Detect which cell encompasses the target text, then output its (X, Y) center coordinate. 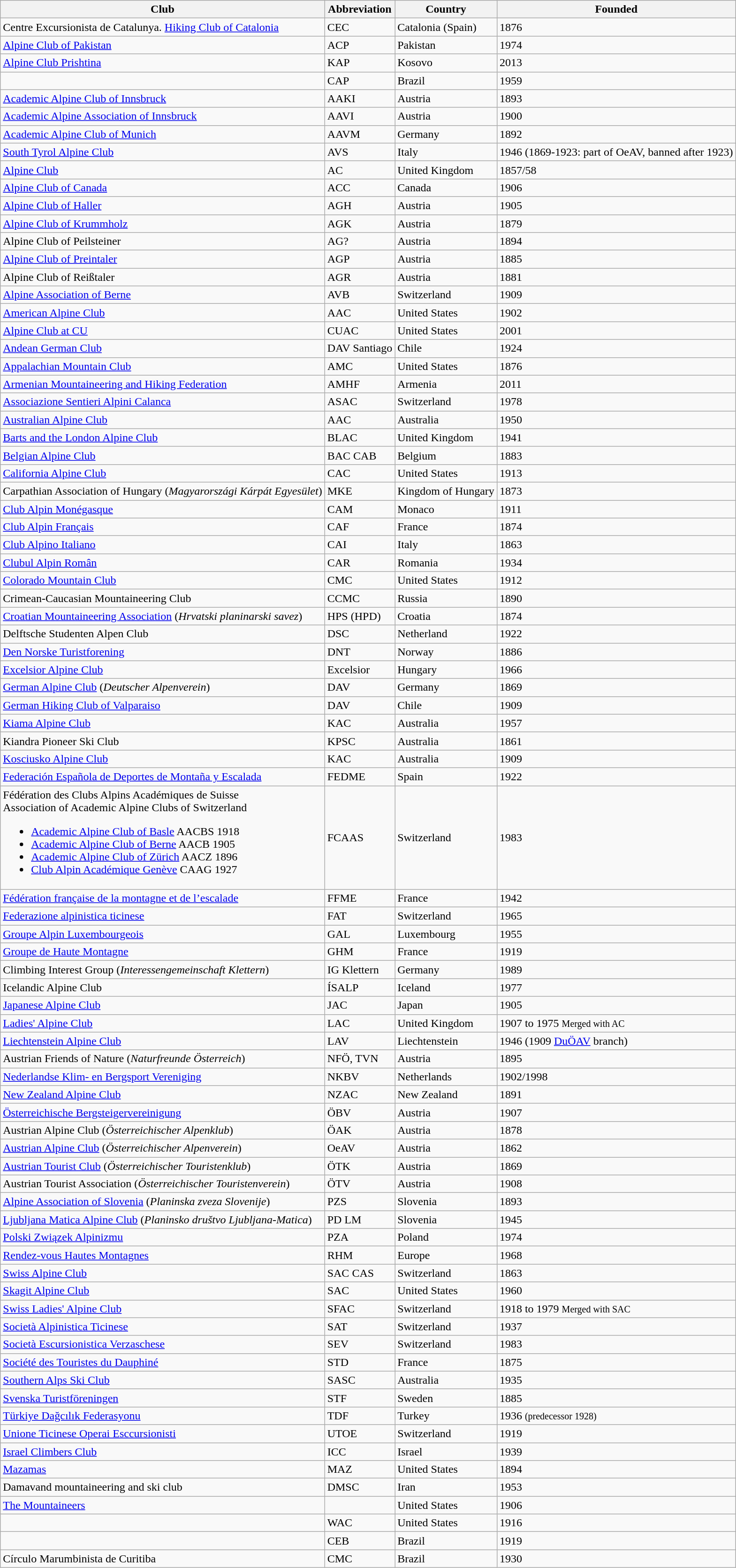
GHM (360, 952)
ASAC (360, 402)
FAT (360, 916)
Belgian Alpine Club (162, 455)
AAKI (360, 98)
Fédération française de la montagne et de l’escalade (162, 898)
1950 (616, 420)
AMHF (360, 384)
Svenska Turistföreningen (162, 1398)
ÍSALP (360, 988)
ICC (360, 1451)
1941 (616, 437)
Société des Touristes du Dauphiné (162, 1362)
1945 (616, 1220)
TDF (360, 1416)
CAI (360, 545)
Spain (446, 776)
Romania (446, 563)
CEC (360, 27)
Centre Excursionista de Catalunya. Hiking Club of Catalonia (162, 27)
1908 (616, 1184)
AMC (360, 366)
Netherland (446, 634)
DMSC (360, 1487)
PZA (360, 1237)
ÖBV (360, 1112)
Austrian Tourist Club (Österreichischer Touristenklub) (162, 1166)
1875 (616, 1362)
1966 (616, 670)
Europe (446, 1255)
DSC (360, 634)
Austrian Tourist Association (Österreichischer Touristenverein) (162, 1184)
CCMC (360, 598)
1892 (616, 134)
Alpine Association of Slovenia (Planinska zveza Slovenije) (162, 1202)
German Hiking Club of Valparaiso (162, 705)
1930 (616, 1559)
Den Norske Turistforening (162, 652)
NZAC (360, 1094)
Crimean-Caucasian Mountaineering Club (162, 598)
Liechtenstein (446, 1041)
1916 (616, 1523)
The Mountaineers (162, 1505)
1953 (616, 1487)
1977 (616, 988)
CAR (360, 563)
1902 (616, 313)
1862 (616, 1148)
Canada (446, 188)
Academic Alpine Association of Innsbruck (162, 116)
Poland (446, 1237)
AG? (360, 241)
Turkey (446, 1416)
ÖTK (360, 1166)
1879 (616, 224)
Swiss Alpine Club (162, 1273)
Climbing Interest Group (Interessengemeinschaft Klettern) (162, 970)
Alpine Club at CU (162, 331)
Academic Alpine Club of Innsbruck (162, 98)
1960 (616, 1291)
Club Alpin Français (162, 527)
Japanese Alpine Club (162, 1005)
1946 (1909 DuÖAV branch) (616, 1041)
WAC (360, 1523)
DAV Santiago (360, 348)
AGP (360, 259)
Croatia (446, 616)
JAC (360, 1005)
2001 (616, 331)
Damavand mountaineering and ski club (162, 1487)
IG Klettern (360, 970)
MAZ (360, 1470)
1959 (616, 81)
Pakistan (446, 45)
1942 (616, 898)
Israel (446, 1451)
Austrian Alpine Club (Österreichischer Alpenklub) (162, 1130)
New Zealand Alpine Club (162, 1094)
1891 (616, 1094)
1907 (616, 1112)
PZS (360, 1202)
MKE (360, 491)
Japan (446, 1005)
Iceland (446, 988)
AVS (360, 152)
Netherlands (446, 1077)
Luxembourg (446, 934)
1935 (616, 1380)
Excelsior Alpine Club (162, 670)
1955 (616, 934)
CAC (360, 473)
SAC CAS (360, 1273)
AGR (360, 277)
1939 (616, 1451)
KPSC (360, 741)
Österreichische Bergsteigervereinigung (162, 1112)
Groupe de Haute Montagne (162, 952)
Country (446, 9)
FEDME (360, 776)
1900 (616, 116)
Ljubljana Matica Alpine Club (Planinsko društvo Ljubljana-Matica) (162, 1220)
AGH (360, 205)
Founded (616, 9)
1873 (616, 491)
1883 (616, 455)
Alpine Club (162, 170)
1934 (616, 563)
Russia (446, 598)
Swiss Ladies' Alpine Club (162, 1309)
Federazione alpinistica ticinese (162, 916)
1907 to 1975 Merged with AC (616, 1023)
Kingdom of Hungary (446, 491)
BAC CAB (360, 455)
UTOE (360, 1433)
Nederlandse Klim- en Bergsport Vereniging (162, 1077)
Armenia (446, 384)
1902/1998 (616, 1077)
SAC (360, 1291)
German Alpine Club (Deutscher Alpenverein) (162, 687)
PD LM (360, 1220)
ÖAK (360, 1130)
1881 (616, 277)
Unione Ticinese Operai Esccursionisti (162, 1433)
Delftsche Studenten Alpen Club (162, 634)
Mazamas (162, 1470)
Abbreviation (360, 9)
Liechtenstein Alpine Club (162, 1041)
Barts and the London Alpine Club (162, 437)
Ladies' Alpine Club (162, 1023)
1878 (616, 1130)
1886 (616, 652)
1957 (616, 723)
CEB (360, 1541)
Kiandra Pioneer Ski Club (162, 741)
2013 (616, 63)
Iran (446, 1487)
Alpine Club of Preintaler (162, 259)
Associazione Sentieri Alpini Calanca (162, 402)
1913 (616, 473)
AC (360, 170)
AAVM (360, 134)
1918 to 1979 Merged with SAC (616, 1309)
Club (162, 9)
1911 (616, 509)
Austrian Alpine Club (Österreichischer Alpenverein) (162, 1148)
Academic Alpine Club of Munich (162, 134)
1965 (616, 916)
Kosciusko Alpine Club (162, 759)
ÖTV (360, 1184)
Clubul Alpin Român (162, 563)
Australian Alpine Club (162, 420)
Società Alpinistica Ticinese (162, 1327)
AAVI (360, 116)
CUAC (360, 331)
Alpine Club of Peilsteiner (162, 241)
CAM (360, 509)
Rendez-vous Hautes Montagnes (162, 1255)
1890 (616, 598)
Türkiye Dağcılık Federasyonu (162, 1416)
Monaco (446, 509)
Belgium (446, 455)
1924 (616, 348)
LAV (360, 1041)
KAP (360, 63)
Sweden (446, 1398)
1946 (1869-1923: part of OeAV, banned after 1923) (616, 152)
SEV (360, 1344)
Skagit Alpine Club (162, 1291)
Alpine Club of Krummholz (162, 224)
NKBV (360, 1077)
HPS (HPD) (360, 616)
Icelandic Alpine Club (162, 988)
FCAAS (360, 837)
South Tyrol Alpine Club (162, 152)
BLAC (360, 437)
Norway (446, 652)
Alpine Club of Reißtaler (162, 277)
Colorado Mountain Club (162, 580)
1861 (616, 741)
Appalachian Mountain Club (162, 366)
1912 (616, 580)
Excelsior (360, 670)
Catalonia (Spain) (446, 27)
RHM (360, 1255)
Carpathian Association of Hungary (Magyarországi Kárpát Egyesület) (162, 491)
NFÖ, TVN (360, 1059)
Israel Climbers Club (162, 1451)
California Alpine Club (162, 473)
American Alpine Club (162, 313)
AGK (360, 224)
Kiama Alpine Club (162, 723)
Club Alpino Italiano (162, 545)
Alpine Club of Haller (162, 205)
SASC (360, 1380)
1968 (616, 1255)
Alpine Club of Pakistan (162, 45)
Armenian Mountaineering and Hiking Federation (162, 384)
FFME (360, 898)
OeAV (360, 1148)
Southern Alps Ski Club (162, 1380)
ACP (360, 45)
Kosovo (446, 63)
Croatian Mountaineering Association (Hrvatski planinarski savez) (162, 616)
STF (360, 1398)
Alpine Club of Canada (162, 188)
Polski Związek Alpinizmu (162, 1237)
LAC (360, 1023)
ACC (360, 188)
Alpine Association of Berne (162, 295)
Austrian Friends of Nature (Naturfreunde Österreich) (162, 1059)
2011 (616, 384)
Groupe Alpin Luxembourgeois (162, 934)
Federación Española de Deportes de Montaña y Escalada (162, 776)
1857/58 (616, 170)
1989 (616, 970)
1936 (predecessor 1928) (616, 1416)
1978 (616, 402)
Alpine Club Prishtina (162, 63)
CAP (360, 81)
Hungary (446, 670)
GAL (360, 934)
AVB (360, 295)
1937 (616, 1327)
SAT (360, 1327)
Andean German Club (162, 348)
Círculo Marumbinista de Curitiba (162, 1559)
SFAC (360, 1309)
DNT (360, 652)
CAF (360, 527)
STD (360, 1362)
1895 (616, 1059)
New Zealand (446, 1094)
Club Alpin Monégasque (162, 509)
Società Escursionistica Verzaschese (162, 1344)
